Find where the given text appears and provide that cell's center as [X, Y] coordinate. 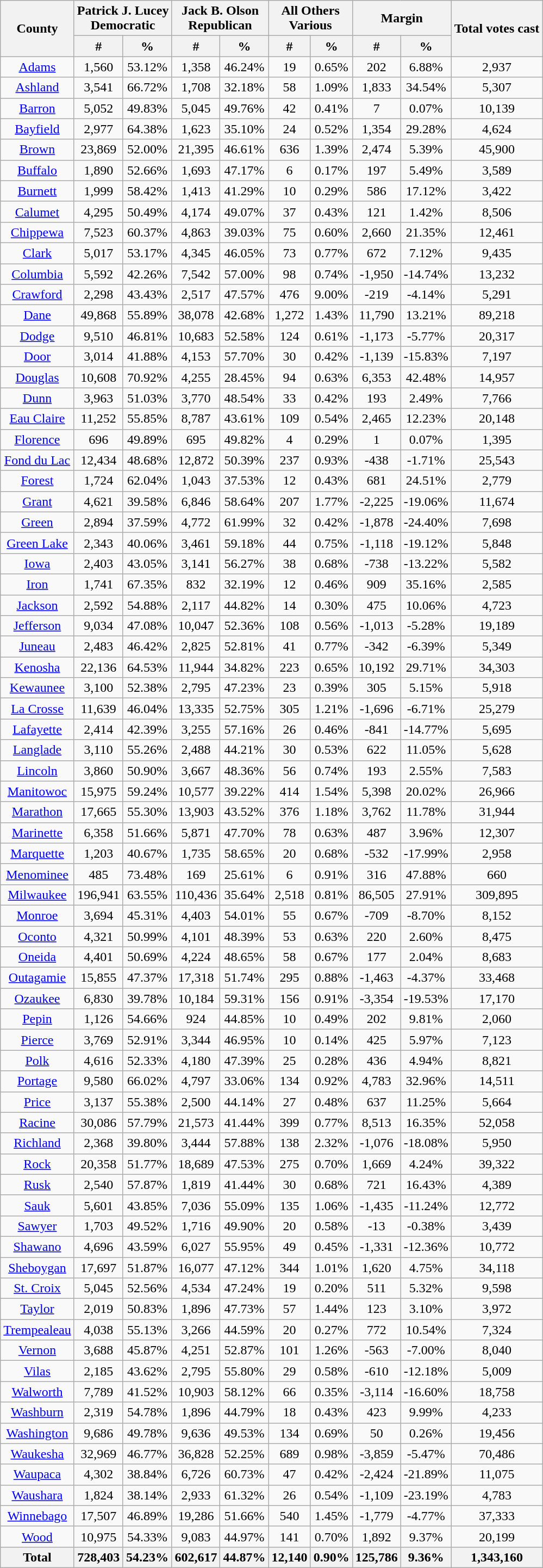
2,465 [376, 419]
37,333 [497, 1516]
Dunn [37, 398]
10,903 [196, 1392]
Vilas [37, 1371]
-5.47% [426, 1454]
4,616 [98, 1061]
309,895 [497, 895]
-0.38% [426, 1226]
0.41% [332, 108]
-1,109 [376, 1495]
4.24% [426, 1164]
16.43% [426, 1185]
2,185 [98, 1371]
Crawford [37, 295]
5,918 [497, 688]
Bayfield [37, 129]
32,969 [98, 1454]
49.53% [245, 1433]
15,975 [98, 791]
2,977 [98, 129]
24 [289, 129]
34.54% [426, 88]
19,286 [196, 1516]
14,957 [497, 377]
924 [196, 1019]
43.05% [147, 563]
1.18% [332, 812]
1,623 [196, 129]
10,683 [196, 336]
Langlade [37, 750]
Kewaunee [37, 688]
59.24% [147, 791]
21.35% [426, 232]
-13.22% [426, 563]
3,769 [98, 1040]
1,703 [98, 1226]
-4.77% [426, 1516]
46.24% [245, 67]
73 [289, 253]
-3,354 [376, 999]
8,475 [497, 936]
1.06% [332, 1205]
2.49% [426, 398]
13,335 [196, 709]
2,937 [497, 67]
2,958 [497, 853]
49,868 [98, 315]
7,766 [497, 398]
49.78% [147, 1433]
Jackson [37, 605]
0.98% [332, 1454]
2,585 [497, 584]
59.18% [245, 543]
1.09% [332, 88]
42.68% [245, 315]
Columbia [37, 274]
45.87% [147, 1350]
50.69% [147, 957]
10,139 [497, 108]
29.28% [426, 129]
34,303 [497, 667]
138 [289, 1143]
Milwaukee [37, 895]
Polk [37, 1061]
57.70% [245, 357]
6,846 [196, 501]
-2,225 [376, 501]
35.16% [426, 584]
11,252 [98, 419]
1,669 [376, 1164]
44.79% [245, 1412]
1,354 [376, 129]
12,772 [497, 1205]
0.26% [426, 1433]
7,583 [497, 771]
485 [98, 874]
33 [289, 398]
5.39% [426, 150]
53 [289, 936]
47.57% [245, 295]
35.10% [245, 129]
Marquette [37, 853]
61.99% [245, 522]
5,628 [497, 750]
4,255 [196, 377]
4.94% [426, 1061]
4,863 [196, 232]
Iron [37, 584]
728,403 [98, 1557]
52.33% [147, 1061]
5,601 [98, 1205]
Brown [37, 150]
3,110 [98, 750]
7,123 [497, 1040]
Manitowoc [37, 791]
55.38% [147, 1102]
-19.12% [426, 543]
5,052 [98, 108]
45,900 [497, 150]
156 [289, 999]
3,688 [98, 1350]
2,483 [98, 647]
121 [376, 212]
46.61% [245, 150]
47.17% [245, 170]
Jefferson [37, 626]
-1.71% [426, 460]
16.35% [426, 1123]
8,152 [497, 915]
Jack B. OlsonRepublican [220, 18]
48.36% [245, 771]
62.04% [147, 481]
54.66% [147, 1019]
7,698 [497, 522]
5.49% [426, 170]
94 [289, 377]
2.55% [426, 771]
47.39% [245, 1061]
4,401 [98, 957]
41 [289, 647]
1.01% [332, 1268]
Lincoln [37, 771]
47.88% [426, 874]
47.70% [245, 833]
0.93% [332, 460]
50.83% [147, 1309]
109 [289, 419]
636 [289, 150]
-4.37% [426, 978]
11.25% [426, 1102]
1,724 [98, 481]
17,170 [497, 999]
33.06% [245, 1081]
42.48% [426, 377]
47.08% [147, 626]
1.26% [332, 1350]
Shawano [37, 1247]
622 [376, 750]
-438 [376, 460]
56.27% [245, 563]
5,398 [376, 791]
10.06% [426, 605]
47.12% [245, 1268]
Marathon [37, 812]
0.81% [332, 895]
475 [376, 605]
177 [376, 957]
-841 [376, 729]
39.58% [147, 501]
1.77% [332, 501]
721 [376, 1185]
1,892 [376, 1536]
-1,076 [376, 1143]
54.88% [147, 605]
32.18% [245, 88]
33,468 [497, 978]
2,368 [98, 1143]
-1,139 [376, 357]
124 [289, 336]
-709 [376, 915]
57.87% [147, 1185]
50.90% [147, 771]
21,395 [196, 150]
9.37% [426, 1536]
Dodge [37, 336]
Portage [37, 1081]
Chippewa [37, 232]
39.78% [147, 999]
66.02% [147, 1081]
Price [37, 1102]
55 [289, 915]
73.48% [147, 874]
70.92% [147, 377]
-6.39% [426, 647]
1,833 [376, 88]
4,174 [196, 212]
44.97% [245, 1536]
602,617 [196, 1557]
1,343,160 [497, 1557]
0.27% [332, 1330]
Vernon [37, 1350]
-14.77% [426, 729]
-24.40% [426, 522]
46.42% [147, 647]
5,848 [497, 543]
169 [196, 874]
43.52% [245, 812]
49 [289, 1247]
0.28% [332, 1061]
110,436 [196, 895]
25 [289, 1061]
4,797 [196, 1081]
-3,859 [376, 1454]
St. Croix [37, 1288]
-12.36% [426, 1247]
34,118 [497, 1268]
-16.60% [426, 1392]
7,197 [497, 357]
58.64% [245, 501]
32.19% [245, 584]
586 [376, 191]
22,136 [98, 667]
1.54% [332, 791]
3.10% [426, 1309]
0.75% [332, 543]
Douglas [37, 377]
17,697 [98, 1268]
696 [98, 439]
52.75% [245, 709]
56 [289, 771]
5,307 [497, 88]
3,770 [196, 398]
3,266 [196, 1330]
344 [289, 1268]
5,017 [98, 253]
2,060 [497, 1019]
Green [37, 522]
-17.99% [426, 853]
-532 [376, 853]
197 [376, 170]
0.88% [332, 978]
3,137 [98, 1102]
0.48% [332, 1102]
44.82% [245, 605]
70,486 [497, 1454]
4,038 [98, 1330]
3,439 [497, 1226]
0.17% [332, 170]
1,819 [196, 1185]
49.52% [147, 1226]
-1,463 [376, 978]
1.21% [332, 709]
28.45% [245, 377]
10,577 [196, 791]
10.54% [426, 1330]
52.00% [147, 150]
9.36% [426, 1557]
4,302 [98, 1474]
1,413 [196, 191]
2,319 [98, 1412]
2,517 [196, 295]
0.14% [332, 1040]
36,828 [196, 1454]
6,726 [196, 1474]
1,272 [289, 315]
39.03% [245, 232]
436 [376, 1061]
12,461 [497, 232]
40.06% [147, 543]
-21.89% [426, 1474]
108 [289, 626]
Iowa [37, 563]
4,180 [196, 1061]
0.45% [332, 1247]
6,027 [196, 1247]
37.53% [245, 481]
57.88% [245, 1143]
6.88% [426, 67]
-13 [376, 1226]
46.77% [147, 1454]
8,040 [497, 1350]
-563 [376, 1350]
9,083 [196, 1536]
2.60% [426, 936]
20,317 [497, 336]
5,592 [98, 274]
2.32% [332, 1143]
-23.19% [426, 1495]
49.89% [147, 439]
-1,013 [376, 626]
20,148 [497, 419]
Walworth [37, 1392]
275 [289, 1164]
8,513 [376, 1123]
4,403 [196, 915]
0.92% [332, 1081]
52.87% [245, 1350]
49.83% [147, 108]
2,779 [497, 481]
55.09% [245, 1205]
51.77% [147, 1164]
Taylor [37, 1309]
49.90% [245, 1226]
7,324 [497, 1330]
26,966 [497, 791]
55.80% [245, 1371]
540 [289, 1516]
38.84% [147, 1474]
7,036 [196, 1205]
Oconto [37, 936]
Door [37, 357]
Menominee [37, 874]
18,758 [497, 1392]
16,077 [196, 1268]
10,608 [98, 377]
39,322 [497, 1164]
-342 [376, 647]
31,944 [497, 812]
Monroe [37, 915]
8,821 [497, 1061]
47.53% [245, 1164]
4,295 [98, 212]
9,636 [196, 1433]
3,694 [98, 915]
67.35% [147, 584]
10,192 [376, 667]
-15.83% [426, 357]
86,505 [376, 895]
47.23% [245, 688]
County [37, 28]
48.39% [245, 936]
689 [289, 1454]
10,772 [497, 1247]
Lafayette [37, 729]
0.61% [332, 336]
0.52% [332, 129]
0.35% [332, 1392]
11,944 [196, 667]
Total [37, 1557]
Burnett [37, 191]
3,461 [196, 543]
-2,424 [376, 1474]
Patrick J. LuceyDemocratic [123, 18]
47.24% [245, 1288]
-14.74% [426, 274]
54.33% [147, 1536]
-610 [376, 1371]
12,872 [196, 460]
46.05% [245, 253]
57.79% [147, 1123]
78 [289, 833]
3,422 [497, 191]
27 [289, 1102]
7,789 [98, 1392]
237 [289, 460]
-19.06% [426, 501]
55.30% [147, 812]
-1,878 [376, 522]
0.30% [332, 605]
1,358 [196, 67]
39.22% [245, 791]
60.37% [147, 232]
196,941 [98, 895]
17,507 [98, 1516]
50.49% [147, 212]
9,034 [98, 626]
20,199 [497, 1536]
4,723 [497, 605]
66 [289, 1392]
64.53% [147, 667]
25,279 [497, 709]
42.39% [147, 729]
55.95% [245, 1247]
47 [289, 1474]
3,444 [196, 1143]
50.99% [147, 936]
1,735 [196, 853]
49.07% [245, 212]
63.55% [147, 895]
42.26% [147, 274]
19,189 [497, 626]
17.12% [426, 191]
Margin [402, 18]
43.59% [147, 1247]
12,140 [289, 1557]
-8.70% [426, 915]
54.01% [245, 915]
57.00% [245, 274]
48.54% [245, 398]
20.02% [426, 791]
Pepin [37, 1019]
4,389 [497, 1185]
101 [289, 1350]
17,665 [98, 812]
4,101 [196, 936]
32.96% [426, 1081]
2,825 [196, 647]
772 [376, 1330]
Waushara [37, 1495]
-1,696 [376, 709]
49.76% [245, 108]
141 [289, 1536]
2,117 [196, 605]
3,100 [98, 688]
-4.14% [426, 295]
98 [289, 274]
5,009 [497, 1371]
476 [289, 295]
2,660 [376, 232]
57.16% [245, 729]
-1,331 [376, 1247]
4,153 [196, 357]
25,543 [497, 460]
La Crosse [37, 709]
42 [289, 108]
25.61% [245, 874]
10,975 [98, 1536]
18 [289, 1412]
Kenosha [37, 667]
1,620 [376, 1268]
18,689 [196, 1164]
4.75% [426, 1268]
45.31% [147, 915]
672 [376, 253]
52,058 [497, 1123]
Racine [37, 1123]
5,349 [497, 647]
43.62% [147, 1371]
-18.08% [426, 1143]
Waukesha [37, 1454]
54.23% [147, 1557]
38 [289, 563]
47.73% [245, 1309]
6,353 [376, 377]
5,950 [497, 1143]
425 [376, 1040]
44.21% [245, 750]
49.82% [245, 439]
13,903 [196, 812]
41.29% [245, 191]
11,075 [497, 1474]
39.80% [147, 1143]
4,345 [196, 253]
1.42% [426, 212]
Marinette [37, 833]
51.74% [245, 978]
41.52% [147, 1392]
7 [376, 108]
Barron [37, 108]
11.78% [426, 812]
Dane [37, 315]
Green Lake [37, 543]
11,674 [497, 501]
55.26% [147, 750]
9.99% [426, 1412]
223 [289, 667]
0.53% [332, 750]
Ashland [37, 88]
2,414 [98, 729]
Rock [37, 1164]
-3,114 [376, 1392]
3,762 [376, 812]
1,560 [98, 67]
Clark [37, 253]
5,291 [497, 295]
Rusk [37, 1185]
-6.71% [426, 709]
13.21% [426, 315]
44.14% [245, 1102]
2,540 [98, 1185]
3,972 [497, 1309]
44 [289, 543]
12,434 [98, 460]
48.68% [147, 460]
17,318 [196, 978]
Outagamie [37, 978]
11,639 [98, 709]
1,693 [196, 170]
44.85% [245, 1019]
13,232 [497, 274]
4 [289, 439]
2,518 [289, 895]
44.87% [245, 1557]
3,541 [98, 88]
4,624 [497, 129]
29 [289, 1371]
Calumet [37, 212]
14,511 [497, 1081]
-5.77% [426, 336]
6,830 [98, 999]
220 [376, 936]
9,598 [497, 1288]
832 [196, 584]
52.25% [245, 1454]
135 [289, 1205]
9,435 [497, 253]
3,344 [196, 1040]
2,343 [98, 543]
1,203 [98, 853]
52.81% [245, 647]
12,307 [497, 833]
2,592 [98, 605]
637 [376, 1102]
5.97% [426, 1040]
7,523 [98, 232]
46.04% [147, 709]
Eau Claire [37, 419]
58.65% [245, 853]
-7.00% [426, 1350]
58.12% [245, 1392]
4,534 [196, 1288]
10,184 [196, 999]
11.05% [426, 750]
2,488 [196, 750]
4,696 [98, 1247]
4,224 [196, 957]
5,664 [497, 1102]
909 [376, 584]
3,860 [98, 771]
52.58% [245, 336]
20,358 [98, 1164]
52.66% [147, 170]
34.82% [245, 667]
Sawyer [37, 1226]
40.67% [147, 853]
All OthersVarious [310, 18]
43.85% [147, 1205]
Florence [37, 439]
46.89% [147, 1516]
52.36% [245, 626]
3.96% [426, 833]
Pierce [37, 1040]
1,126 [98, 1019]
23 [289, 688]
57 [289, 1309]
3,589 [497, 170]
0.69% [332, 1433]
1 [376, 439]
24.51% [426, 481]
66.72% [147, 88]
5,695 [497, 729]
123 [376, 1309]
11,790 [376, 315]
511 [376, 1288]
9.81% [426, 1019]
-11.24% [426, 1205]
Grant [37, 501]
41.88% [147, 357]
12.23% [426, 419]
55.89% [147, 315]
-12.18% [426, 1371]
Adams [37, 67]
21,573 [196, 1123]
4,321 [98, 936]
5.32% [426, 1288]
61.32% [245, 1495]
Richland [37, 1143]
399 [289, 1123]
1,043 [196, 481]
660 [497, 874]
75 [289, 232]
23,869 [98, 150]
2,403 [98, 563]
38.14% [147, 1495]
487 [376, 833]
58.42% [147, 191]
10,047 [196, 626]
1,708 [196, 88]
Trempealeau [37, 1330]
Total votes cast [497, 28]
2,500 [196, 1102]
423 [376, 1412]
64.38% [147, 129]
37 [289, 212]
Washington [37, 1433]
52.56% [147, 1288]
Oneida [37, 957]
8,683 [497, 957]
89,218 [497, 315]
8,506 [497, 212]
43.61% [245, 419]
5,871 [196, 833]
4,772 [196, 522]
-1,779 [376, 1516]
32 [289, 522]
-738 [376, 563]
Buffalo [37, 170]
Fond du Lac [37, 460]
-1,118 [376, 543]
46.95% [245, 1040]
60.73% [245, 1474]
1.39% [332, 150]
38,078 [196, 315]
695 [196, 439]
0.56% [332, 626]
51.87% [147, 1268]
9,580 [98, 1081]
3,014 [98, 357]
37.59% [147, 522]
46.81% [147, 336]
Washburn [37, 1412]
50.39% [245, 460]
1,741 [98, 584]
3,963 [98, 398]
9,510 [98, 336]
-219 [376, 295]
4,621 [98, 501]
1.43% [332, 315]
3,141 [196, 563]
2,894 [98, 522]
15,855 [98, 978]
47.37% [147, 978]
207 [289, 501]
376 [289, 812]
8,787 [196, 419]
52.91% [147, 1040]
125,786 [376, 1557]
0.20% [332, 1288]
1,824 [98, 1495]
Forest [37, 481]
1.45% [332, 1516]
7.12% [426, 253]
316 [376, 874]
Ozaukee [37, 999]
Sauk [37, 1205]
9,686 [98, 1433]
50 [376, 1433]
7,542 [196, 274]
-1,950 [376, 274]
44.59% [245, 1330]
53.12% [147, 67]
1,890 [98, 170]
3,255 [196, 729]
14 [289, 605]
-5.28% [426, 626]
52.38% [147, 688]
55.85% [147, 419]
Juneau [37, 647]
1,716 [196, 1226]
9.00% [332, 295]
55.13% [147, 1330]
2.04% [426, 957]
-19.53% [426, 999]
43.43% [147, 295]
4,233 [497, 1412]
30,086 [98, 1123]
2,933 [196, 1495]
681 [376, 481]
3,667 [196, 771]
295 [289, 978]
0.49% [332, 1019]
59.31% [245, 999]
Winnebago [37, 1516]
Waupaca [37, 1474]
51.03% [147, 398]
6,358 [98, 833]
1,395 [497, 439]
2,298 [98, 295]
19,456 [497, 1433]
Wood [37, 1536]
-1,435 [376, 1205]
48.65% [245, 957]
35.64% [245, 895]
5.15% [426, 688]
2,019 [98, 1309]
1,999 [98, 191]
-1,173 [376, 336]
0.60% [332, 232]
Sheboygan [37, 1268]
2,474 [376, 150]
27.91% [426, 895]
54.78% [147, 1412]
1.44% [332, 1309]
414 [289, 791]
0.90% [332, 1557]
29.71% [426, 667]
53.17% [147, 253]
4,251 [196, 1350]
5,582 [497, 563]
0.39% [332, 688]
